Identify which cell holds the provided text, then report its (X, Y) central coordinate. 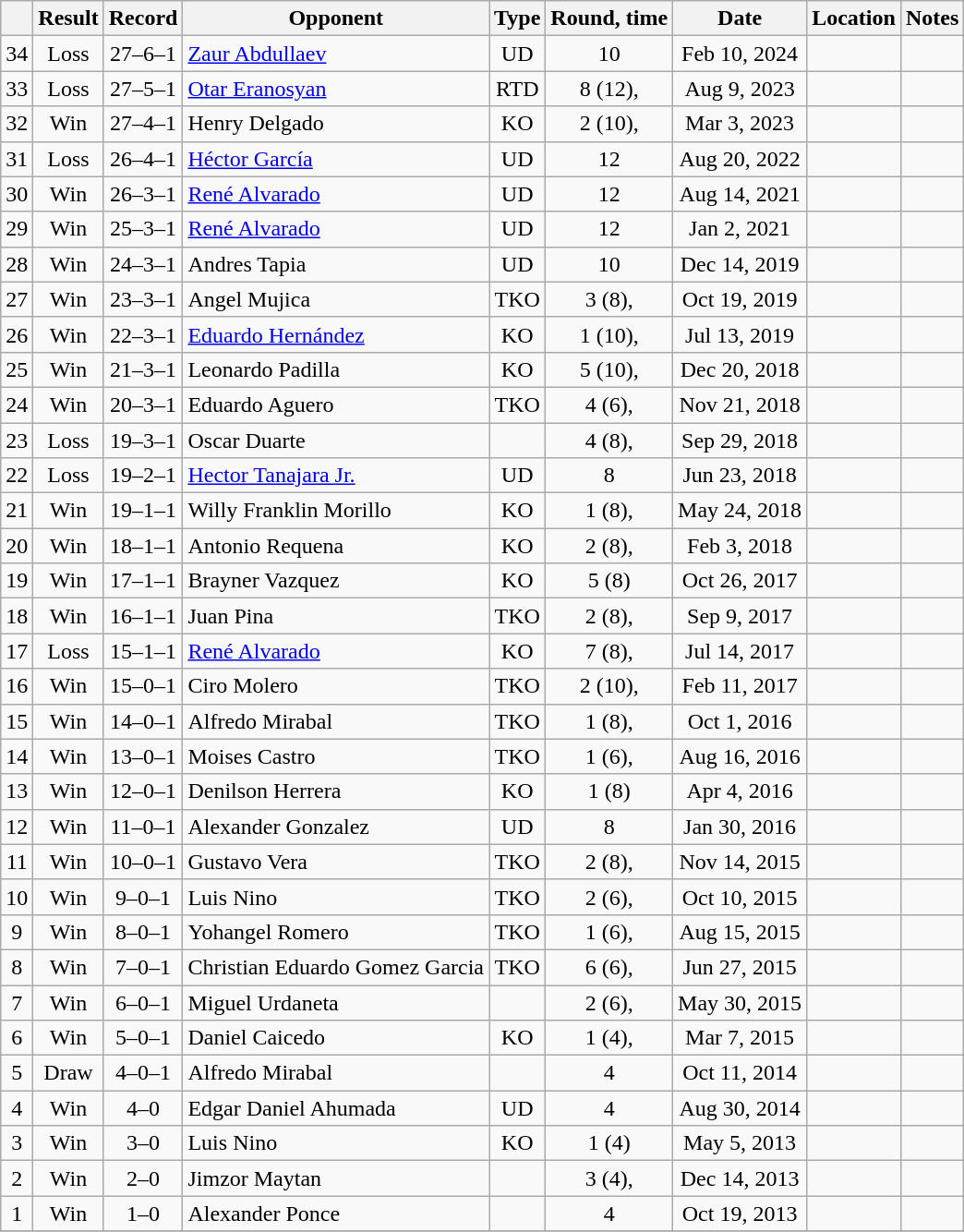
Draw (68, 1073)
17–1–1 (143, 581)
Jun 27, 2015 (741, 967)
28 (17, 264)
4–0 (143, 1108)
Héctor García (336, 159)
Nov 14, 2015 (741, 862)
Feb 3, 2018 (741, 546)
Location (854, 18)
Jimzor Maytan (336, 1178)
27–6–1 (143, 54)
26 (17, 334)
Oct 19, 2013 (741, 1214)
8–0–1 (143, 932)
May 30, 2015 (741, 1002)
Alexander Gonzalez (336, 827)
Mar 3, 2023 (741, 124)
Angel Mujica (336, 299)
RTD (517, 89)
Opponent (336, 18)
21–3–1 (143, 369)
Andres Tapia (336, 264)
31 (17, 159)
Antonio Requena (336, 546)
Dec 14, 2019 (741, 264)
14 (17, 756)
Leonardo Padilla (336, 369)
Dec 14, 2013 (741, 1178)
16–1–1 (143, 616)
24 (17, 405)
22–3–1 (143, 334)
33 (17, 89)
Ciro Molero (336, 686)
3 (4), (609, 1178)
30 (17, 194)
2–0 (143, 1178)
25 (17, 369)
7 (17, 1002)
1 (4), (609, 1038)
12–0–1 (143, 791)
Christian Eduardo Gomez Garcia (336, 967)
Round, time (609, 18)
20 (17, 546)
Miguel Urdaneta (336, 1002)
Daniel Caicedo (336, 1038)
19–1–1 (143, 511)
19 (17, 581)
5 (10), (609, 369)
32 (17, 124)
15–0–1 (143, 686)
Eduardo Hernández (336, 334)
Denilson Herrera (336, 791)
Oct 19, 2019 (741, 299)
3–0 (143, 1143)
14–0–1 (143, 721)
Aug 9, 2023 (741, 89)
Moises Castro (336, 756)
15–1–1 (143, 651)
Alexander Ponce (336, 1214)
21 (17, 511)
Date (741, 18)
20–3–1 (143, 405)
5 (17, 1073)
18–1–1 (143, 546)
Aug 30, 2014 (741, 1108)
Jul 13, 2019 (741, 334)
Willy Franklin Morillo (336, 511)
May 24, 2018 (741, 511)
Aug 16, 2016 (741, 756)
11–0–1 (143, 827)
3 (8), (609, 299)
Feb 10, 2024 (741, 54)
1–0 (143, 1214)
23 (17, 441)
Aug 14, 2021 (741, 194)
9–0–1 (143, 897)
Eduardo Aguero (336, 405)
27–4–1 (143, 124)
1 (17, 1214)
Aug 20, 2022 (741, 159)
22 (17, 476)
19–2–1 (143, 476)
Otar Eranosyan (336, 89)
4 (8), (609, 441)
Jun 23, 2018 (741, 476)
4–0–1 (143, 1073)
Oct 11, 2014 (741, 1073)
Oct 26, 2017 (741, 581)
34 (17, 54)
Juan Pina (336, 616)
27–5–1 (143, 89)
25–3–1 (143, 229)
Oscar Duarte (336, 441)
Aug 15, 2015 (741, 932)
Sep 9, 2017 (741, 616)
Sep 29, 2018 (741, 441)
Apr 4, 2016 (741, 791)
19–3–1 (143, 441)
11 (17, 862)
Hector Tanajara Jr. (336, 476)
9 (17, 932)
Nov 21, 2018 (741, 405)
2 (17, 1178)
16 (17, 686)
Edgar Daniel Ahumada (336, 1108)
Henry Delgado (336, 124)
Jan 2, 2021 (741, 229)
Gustavo Vera (336, 862)
24–3–1 (143, 264)
23–3–1 (143, 299)
Oct 1, 2016 (741, 721)
13 (17, 791)
Yohangel Romero (336, 932)
Mar 7, 2015 (741, 1038)
27 (17, 299)
Jul 14, 2017 (741, 651)
1 (8) (609, 791)
17 (17, 651)
1 (10), (609, 334)
5 (8) (609, 581)
Record (143, 18)
4 (6), (609, 405)
6–0–1 (143, 1002)
8 (12), (609, 89)
26–4–1 (143, 159)
7–0–1 (143, 967)
26–3–1 (143, 194)
18 (17, 616)
10–0–1 (143, 862)
May 5, 2013 (741, 1143)
Zaur Abdullaev (336, 54)
6 (6), (609, 967)
1 (4) (609, 1143)
Jan 30, 2016 (741, 827)
Notes (932, 18)
Result (68, 18)
Oct 10, 2015 (741, 897)
Brayner Vazquez (336, 581)
13–0–1 (143, 756)
6 (17, 1038)
Dec 20, 2018 (741, 369)
Feb 11, 2017 (741, 686)
Type (517, 18)
15 (17, 721)
29 (17, 229)
7 (8), (609, 651)
3 (17, 1143)
5–0–1 (143, 1038)
